Pinpoint the cell where the given text exists, returning its [X, Y] midpoint coordinate. 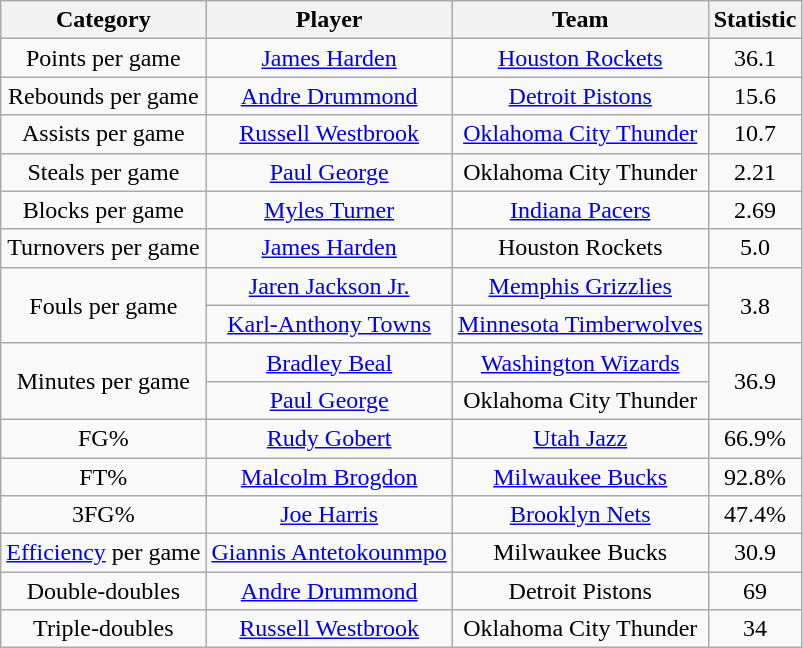
92.8% [755, 477]
15.6 [755, 96]
Rudy Gobert [329, 438]
66.9% [755, 438]
Triple-doubles [104, 629]
3.8 [755, 305]
Indiana Pacers [580, 210]
FT% [104, 477]
Jaren Jackson Jr. [329, 286]
Minutes per game [104, 381]
47.4% [755, 515]
Turnovers per game [104, 248]
69 [755, 591]
Assists per game [104, 134]
Memphis Grizzlies [580, 286]
FG% [104, 438]
Steals per game [104, 172]
36.9 [755, 381]
2.69 [755, 210]
Washington Wizards [580, 362]
Rebounds per game [104, 96]
Double-doubles [104, 591]
10.7 [755, 134]
30.9 [755, 553]
Efficiency per game [104, 553]
Malcolm Brogdon [329, 477]
Joe Harris [329, 515]
Utah Jazz [580, 438]
Team [580, 20]
Bradley Beal [329, 362]
Fouls per game [104, 305]
Category [104, 20]
Statistic [755, 20]
34 [755, 629]
Player [329, 20]
2.21 [755, 172]
Karl-Anthony Towns [329, 324]
Brooklyn Nets [580, 515]
Blocks per game [104, 210]
36.1 [755, 58]
Giannis Antetokounmpo [329, 553]
Points per game [104, 58]
Myles Turner [329, 210]
Minnesota Timberwolves [580, 324]
5.0 [755, 248]
3FG% [104, 515]
